Find where the given text appears and provide that cell's center as [X, Y] coordinate. 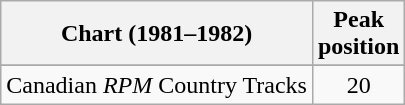
Canadian RPM Country Tracks [157, 85]
Chart (1981–1982) [157, 34]
Peakposition [358, 34]
20 [358, 85]
